Capture the cell that displays the provided text and extract its (X, Y) central coordinate. 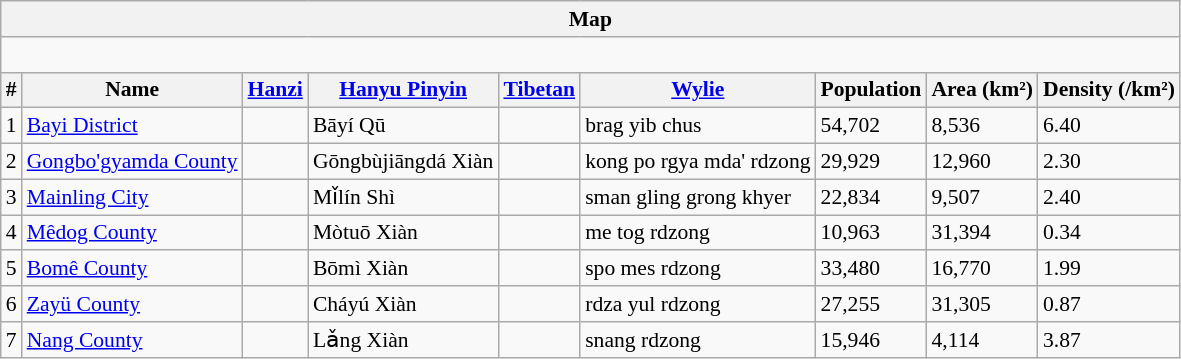
8,536 (982, 126)
Hanzi (276, 90)
15,946 (872, 340)
0.87 (1109, 304)
spo mes rdzong (698, 269)
5 (12, 269)
1 (12, 126)
kong po rgya mda' rdzong (698, 162)
Wylie (698, 90)
29,929 (872, 162)
Bomê County (132, 269)
1.99 (1109, 269)
rdza yul rdzong (698, 304)
Gōngbùjiāngdá Xiàn (404, 162)
Zayü County (132, 304)
Map (590, 19)
16,770 (982, 269)
# (12, 90)
6 (12, 304)
31,394 (982, 233)
4 (12, 233)
Tibetan (539, 90)
31,305 (982, 304)
brag yib chus (698, 126)
Mǐlín Shì (404, 197)
snang rdzong (698, 340)
6.40 (1109, 126)
12,960 (982, 162)
22,834 (872, 197)
7 (12, 340)
Name (132, 90)
sman gling grong khyer (698, 197)
2.40 (1109, 197)
33,480 (872, 269)
Gongbo'gyamda County (132, 162)
3 (12, 197)
4,114 (982, 340)
Cháyú Xiàn (404, 304)
Lǎng Xiàn (404, 340)
10,963 (872, 233)
me tog rdzong (698, 233)
9,507 (982, 197)
27,255 (872, 304)
2.30 (1109, 162)
Mainling City (132, 197)
3.87 (1109, 340)
Population (872, 90)
Area (km²) (982, 90)
Mêdog County (132, 233)
Hanyu Pinyin (404, 90)
54,702 (872, 126)
0.34 (1109, 233)
Density (/km²) (1109, 90)
Bāyí Qū (404, 126)
Bōmì Xiàn (404, 269)
2 (12, 162)
Nang County (132, 340)
Mòtuō Xiàn (404, 233)
Bayi District (132, 126)
